Detect which cell encompasses the target text, then output its [X, Y] center coordinate. 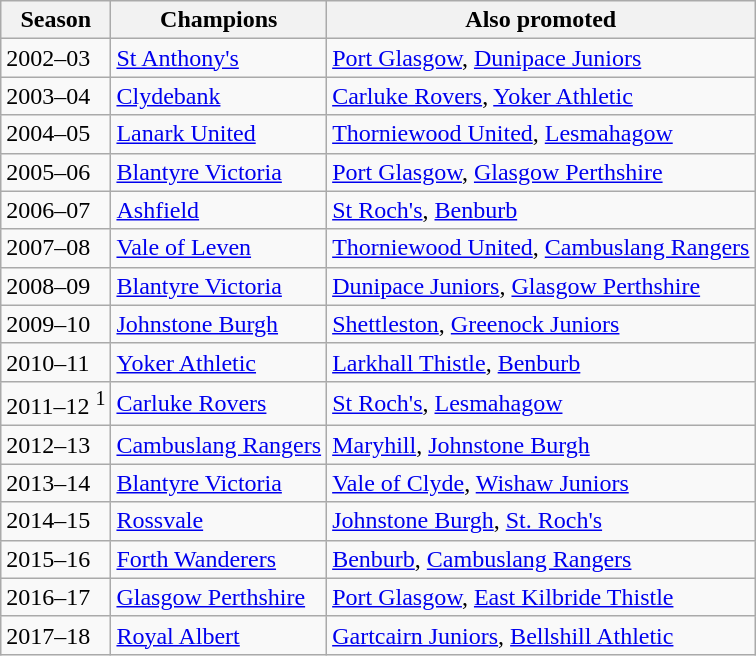
Port Glasgow, East Kilbride Thistle [541, 597]
Rossvale [219, 521]
St Roch's, Lesmahagow [541, 404]
Gartcairn Juniors, Bellshill Athletic [541, 635]
Ashfield [219, 210]
Port Glasgow, Glasgow Perthshire [541, 172]
Also promoted [541, 20]
St Anthony's [219, 58]
2002–03 [56, 58]
Benburb, Cambuslang Rangers [541, 559]
Royal Albert [219, 635]
2013–14 [56, 483]
2011–12 1 [56, 404]
Dunipace Juniors, Glasgow Perthshire [541, 286]
Thorniewood United, Cambuslang Rangers [541, 248]
Maryhill, Johnstone Burgh [541, 445]
Season [56, 20]
Port Glasgow, Dunipace Juniors [541, 58]
Lanark United [219, 134]
2008–09 [56, 286]
Glasgow Perthshire [219, 597]
2010–11 [56, 362]
Champions [219, 20]
Clydebank [219, 96]
Carluke Rovers, Yoker Athletic [541, 96]
2017–18 [56, 635]
Thorniewood United, Lesmahagow [541, 134]
2006–07 [56, 210]
2014–15 [56, 521]
2012–13 [56, 445]
Johnstone Burgh [219, 324]
2016–17 [56, 597]
Larkhall Thistle, Benburb [541, 362]
Vale of Leven [219, 248]
Carluke Rovers [219, 404]
2007–08 [56, 248]
2009–10 [56, 324]
Forth Wanderers [219, 559]
2005–06 [56, 172]
2004–05 [56, 134]
St Roch's, Benburb [541, 210]
Yoker Athletic [219, 362]
Johnstone Burgh, St. Roch's [541, 521]
Vale of Clyde, Wishaw Juniors [541, 483]
Shettleston, Greenock Juniors [541, 324]
2015–16 [56, 559]
2003–04 [56, 96]
Cambuslang Rangers [219, 445]
